Return the [x, y] coordinate for the center point of the cell that contains the specified text.  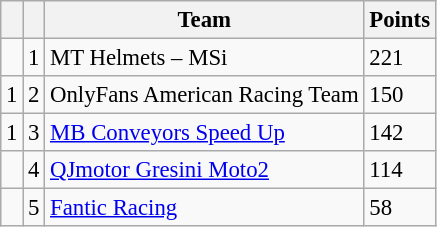
58 [400, 208]
QJmotor Gresini Moto2 [204, 170]
142 [400, 133]
4 [34, 170]
221 [400, 58]
5 [34, 208]
MT Helmets – MSi [204, 58]
114 [400, 170]
Team [204, 20]
Points [400, 20]
150 [400, 95]
OnlyFans American Racing Team [204, 95]
Fantic Racing [204, 208]
MB Conveyors Speed Up [204, 133]
3 [34, 133]
2 [34, 95]
